Output the [x, y] coordinate of the center of the cell containing the given text.  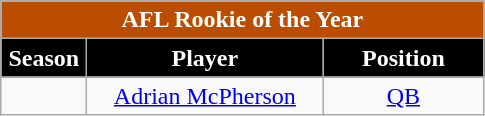
Adrian McPherson [205, 96]
AFL Rookie of the Year [242, 20]
QB [404, 96]
Position [404, 58]
Player [205, 58]
Season [44, 58]
